Locate the cell with the specified text and output its (X, Y) center coordinate. 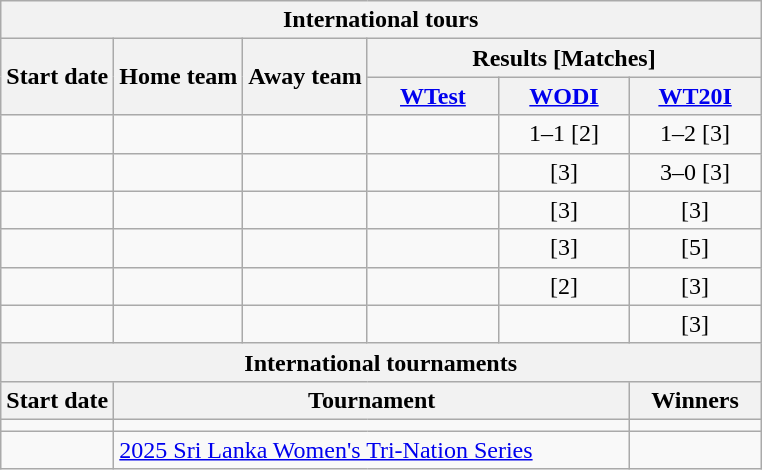
WODI (564, 96)
Tournament (372, 400)
Away team (306, 77)
WT20I (696, 96)
Winners (696, 400)
3–0 [3] (696, 172)
[2] (564, 286)
International tours (381, 20)
1–2 [3] (696, 134)
WTest (432, 96)
2025 Sri Lanka Women's Tri-Nation Series (372, 449)
Home team (178, 77)
1–1 [2] (564, 134)
[5] (696, 248)
Results [Matches] (564, 58)
International tournaments (381, 362)
